Scan for the cell matching the given text and deliver its (X, Y) coordinate at center. 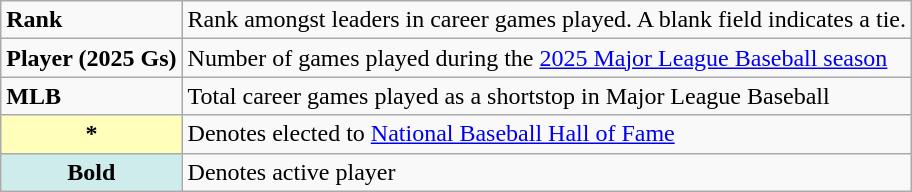
MLB (92, 96)
Denotes active player (546, 172)
* (92, 134)
Number of games played during the 2025 Major League Baseball season (546, 58)
Rank amongst leaders in career games played. A blank field indicates a tie. (546, 20)
Player (2025 Gs) (92, 58)
Total career games played as a shortstop in Major League Baseball (546, 96)
Bold (92, 172)
Denotes elected to National Baseball Hall of Fame (546, 134)
Rank (92, 20)
